Locate the cell with the specified text and output its (x, y) center coordinate. 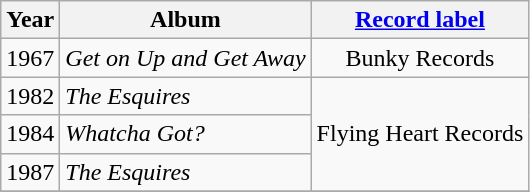
Year (30, 20)
1982 (30, 96)
Record label (420, 20)
1987 (30, 172)
Flying Heart Records (420, 134)
1967 (30, 58)
Whatcha Got? (186, 134)
1984 (30, 134)
Bunky Records (420, 58)
Get on Up and Get Away (186, 58)
Album (186, 20)
